Pinpoint the cell where the given text exists, returning its (x, y) midpoint coordinate. 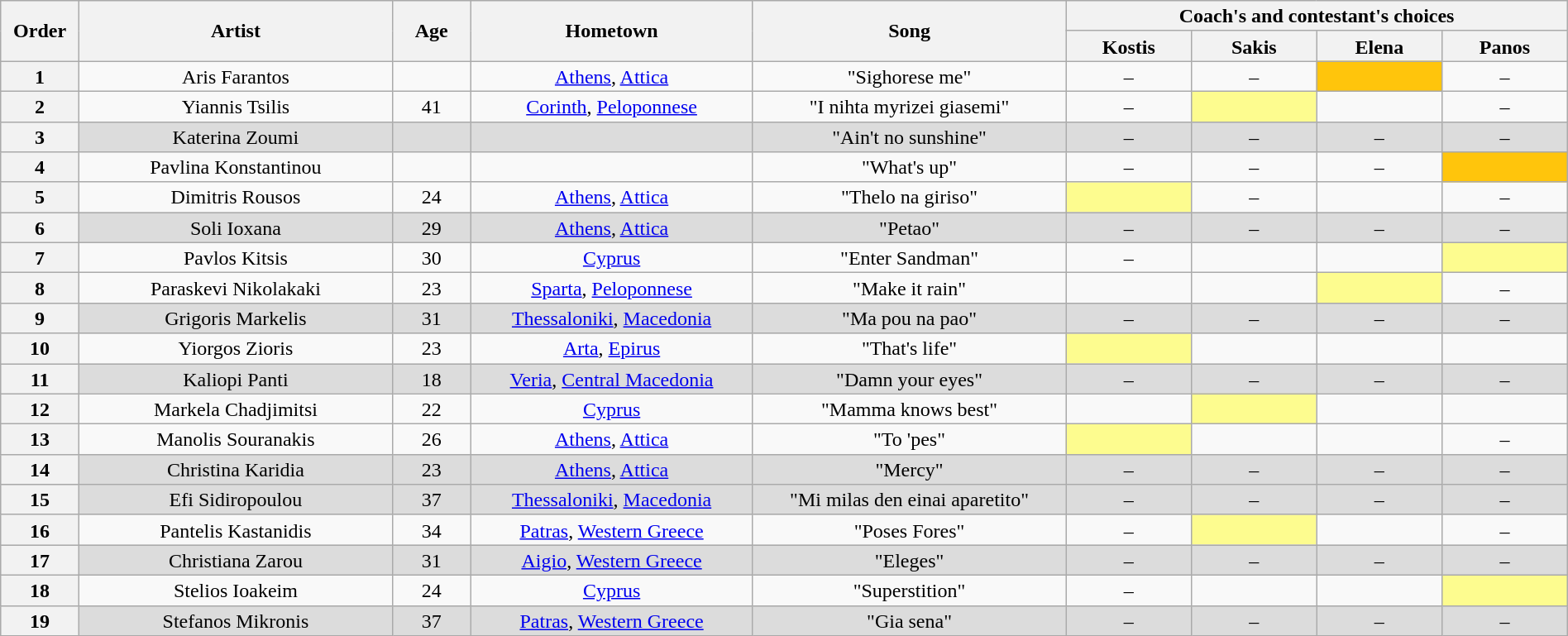
Aris Farantos (235, 76)
Panos (1505, 46)
34 (432, 529)
Yiannis Tsilis (235, 106)
Corinth, Peloponnese (612, 106)
"Superstition" (910, 591)
"Gia sena" (910, 620)
Christina Karidia (235, 470)
Sparta, Peloponnese (612, 288)
"Ain't no sunshine" (910, 137)
"Petao" (910, 228)
Soli Ioxana (235, 228)
Veria, Central Macedonia (612, 379)
2 (40, 106)
"Eleges" (910, 561)
"Poses Fores" (910, 529)
Grigoris Markelis (235, 318)
Elena (1379, 46)
Kostis (1129, 46)
Manolis Souranakis (235, 440)
"Mi milas den einai aparetito" (910, 500)
8 (40, 288)
14 (40, 470)
Stelios Ioakeim (235, 591)
"Ma pou na pao" (910, 318)
Markela Chadjimitsi (235, 409)
"Thelo na giriso" (910, 197)
Artist (235, 31)
9 (40, 318)
5 (40, 197)
"I nihta myrizei giasemi" (910, 106)
Christiana Zarou (235, 561)
10 (40, 349)
16 (40, 529)
Stefanos Mikronis (235, 620)
Pavlina Konstantinou (235, 167)
29 (432, 228)
13 (40, 440)
26 (432, 440)
Katerina Zoumi (235, 137)
"Make it rain" (910, 288)
19 (40, 620)
Efi Sidiropoulou (235, 500)
Aigio, Western Greece (612, 561)
Sakis (1255, 46)
12 (40, 409)
Paraskevi Nikolakaki (235, 288)
Yiorgos Zioris (235, 349)
Order (40, 31)
3 (40, 137)
"Sighorese me" (910, 76)
"Mercy" (910, 470)
Hometown (612, 31)
Kaliopi Panti (235, 379)
11 (40, 379)
"Mamma knows best" (910, 409)
22 (432, 409)
"That's life" (910, 349)
17 (40, 561)
Arta, Epirus (612, 349)
Pavlos Kitsis (235, 258)
Dimitris Rousos (235, 197)
Age (432, 31)
15 (40, 500)
Pantelis Kastanidis (235, 529)
41 (432, 106)
"To 'pes" (910, 440)
"What's up" (910, 167)
30 (432, 258)
4 (40, 167)
Coach's and contestant's choices (1317, 17)
"Enter Sandman" (910, 258)
1 (40, 76)
"Damn your eyes" (910, 379)
Song (910, 31)
6 (40, 228)
7 (40, 258)
